Identify which cell holds the provided text, then report its [x, y] central coordinate. 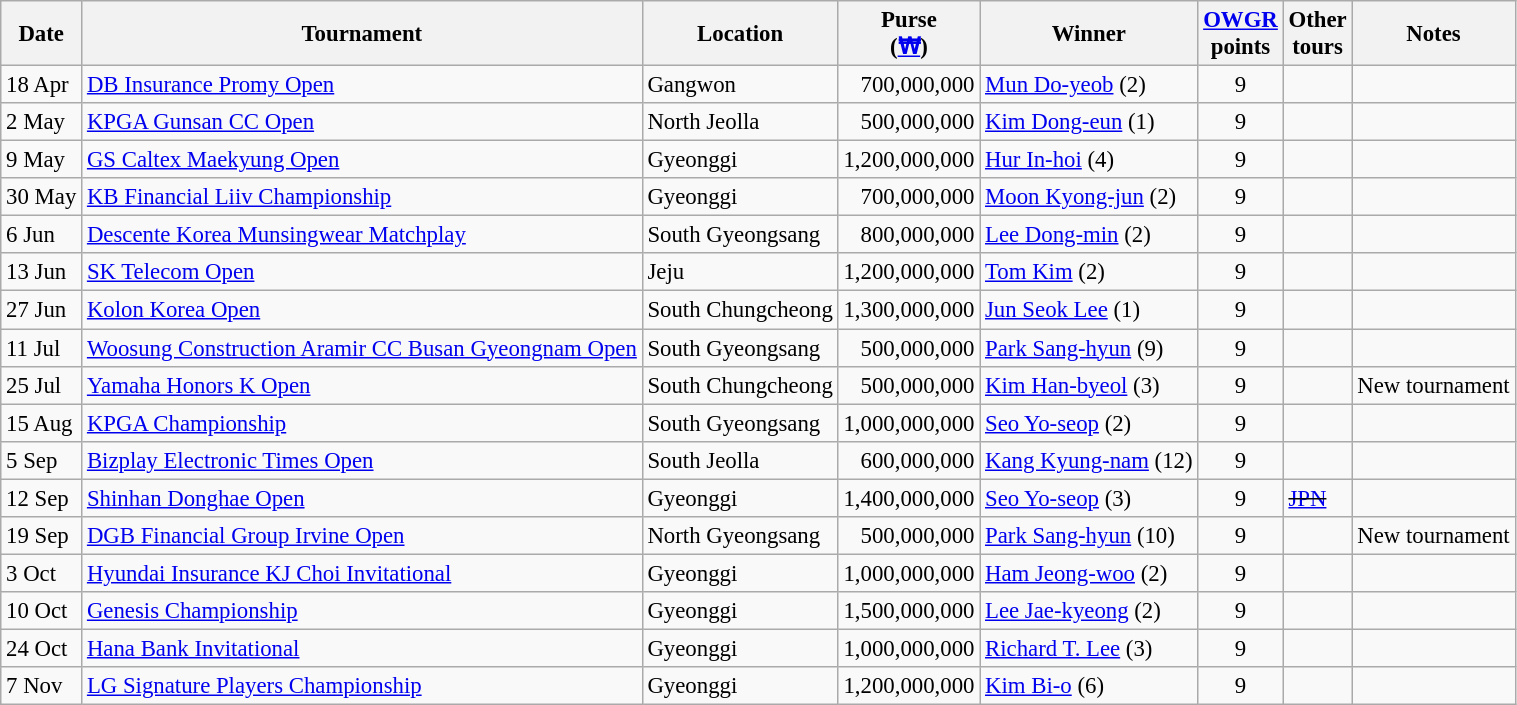
Lee Dong-min (2) [1089, 235]
Park Sang-hyun (10) [1089, 536]
9 May [42, 160]
North Gyeongsang [740, 536]
5 Sep [42, 460]
6 Jun [42, 235]
KPGA Gunsan CC Open [362, 122]
South Jeolla [740, 460]
DB Insurance Promy Open [362, 85]
10 Oct [42, 611]
Hyundai Insurance KJ Choi Invitational [362, 573]
11 Jul [42, 348]
24 Oct [42, 648]
Location [740, 34]
Kang Kyung-nam (12) [1089, 460]
JPN [1318, 498]
Yamaha Honors K Open [362, 385]
Shinhan Donghae Open [362, 498]
KPGA Championship [362, 423]
Bizplay Electronic Times Open [362, 460]
Notes [1434, 34]
Seo Yo-seop (2) [1089, 423]
Mun Do-yeob (2) [1089, 85]
Moon Kyong-jun (2) [1089, 197]
30 May [42, 197]
600,000,000 [909, 460]
OWGRpoints [1240, 34]
Winner [1089, 34]
Tom Kim (2) [1089, 273]
Park Sang-hyun (9) [1089, 348]
Richard T. Lee (3) [1089, 648]
Lee Jae-kyeong (2) [1089, 611]
12 Sep [42, 498]
800,000,000 [909, 235]
LG Signature Players Championship [362, 686]
Gangwon [740, 85]
7 Nov [42, 686]
Jun Seok Lee (1) [1089, 310]
Kolon Korea Open [362, 310]
Descente Korea Munsingwear Matchplay [362, 235]
Kim Han-byeol (3) [1089, 385]
1,300,000,000 [909, 310]
3 Oct [42, 573]
North Jeolla [740, 122]
Seo Yo-seop (3) [1089, 498]
Woosung Construction Aramir CC Busan Gyeongnam Open [362, 348]
Hur In-hoi (4) [1089, 160]
1,400,000,000 [909, 498]
Kim Dong-eun (1) [1089, 122]
13 Jun [42, 273]
27 Jun [42, 310]
1,500,000,000 [909, 611]
GS Caltex Maekyung Open [362, 160]
Tournament [362, 34]
Jeju [740, 273]
Date [42, 34]
Purse(₩) [909, 34]
Ham Jeong-woo (2) [1089, 573]
2 May [42, 122]
25 Jul [42, 385]
18 Apr [42, 85]
19 Sep [42, 536]
15 Aug [42, 423]
DGB Financial Group Irvine Open [362, 536]
Othertours [1318, 34]
Kim Bi-o (6) [1089, 686]
SK Telecom Open [362, 273]
KB Financial Liiv Championship [362, 197]
Genesis Championship [362, 611]
Hana Bank Invitational [362, 648]
